From the cell containing the given text, extract its center point as (x, y) coordinate. 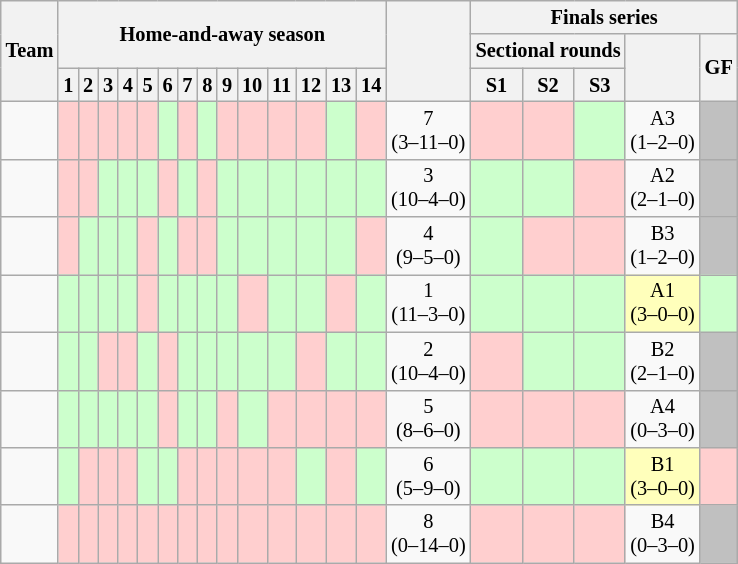
10 (252, 85)
6(5–9–0) (428, 476)
A2(2–1–0) (662, 188)
12 (311, 85)
Home-and-away season (222, 34)
B4(0–3–0) (662, 534)
A3(1–2–0) (662, 130)
3(10–4–0) (428, 188)
B1(3–0–0) (662, 476)
3 (108, 85)
1 (68, 85)
5(8–6–0) (428, 419)
A4(0–3–0) (662, 419)
7 (187, 85)
6 (168, 85)
11 (282, 85)
2 (88, 85)
13 (341, 85)
Team (30, 50)
S1 (497, 85)
5 (148, 85)
GF (719, 68)
8 (207, 85)
4(9–5–0) (428, 246)
9 (227, 85)
2(10–4–0) (428, 361)
B2(2–1–0) (662, 361)
S2 (548, 85)
A1(3–0–0) (662, 303)
14 (371, 85)
7(3–11–0) (428, 130)
Finals series (604, 17)
8(0–14–0) (428, 534)
Sectional rounds (548, 51)
1(11–3–0) (428, 303)
4 (128, 85)
B3(1–2–0) (662, 246)
S3 (600, 85)
